Pinpoint the cell where the given text exists, returning its (x, y) midpoint coordinate. 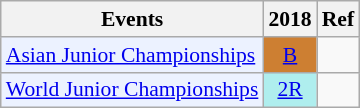
Ref (338, 19)
2018 (290, 19)
Events (132, 19)
2R (290, 90)
World Junior Championships (132, 90)
Asian Junior Championships (132, 55)
B (290, 55)
